Provide the (x, y) coordinate of the cell's center where the given text is located.  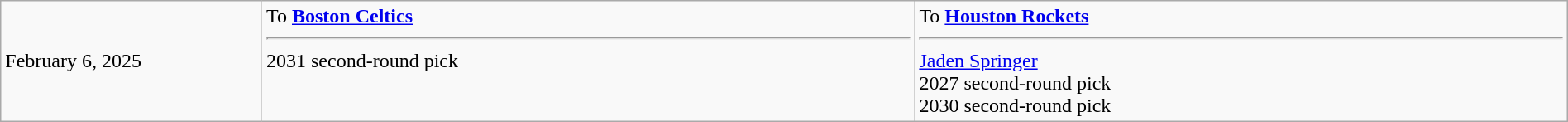
To Houston RocketsJaden Springer2027 second-round pick2030 second-round pick (1241, 61)
February 6, 2025 (131, 61)
To Boston Celtics2031 second-round pick (587, 61)
